Return the (x, y) coordinate for the center point of the cell that contains the specified text.  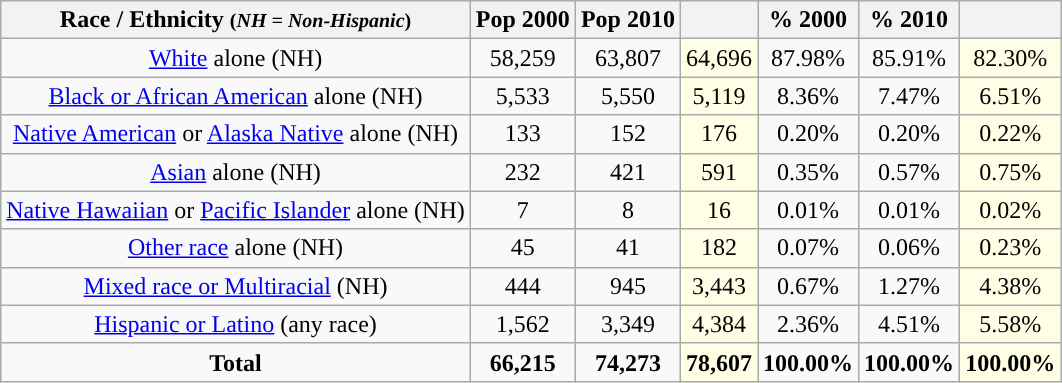
3,349 (628, 324)
6.51% (1010, 96)
41 (628, 248)
45 (522, 248)
4.38% (1010, 286)
Pop 2000 (522, 20)
Native American or Alaska Native alone (NH) (236, 134)
0.02% (1010, 210)
Asian alone (NH) (236, 172)
4,384 (718, 324)
7 (522, 210)
0.07% (808, 248)
0.06% (910, 248)
3,443 (718, 286)
152 (628, 134)
64,696 (718, 58)
182 (718, 248)
Total (236, 362)
444 (522, 286)
Race / Ethnicity (NH = Non-Hispanic) (236, 20)
5,533 (522, 96)
63,807 (628, 58)
2.36% (808, 324)
% 2000 (808, 20)
0.57% (910, 172)
0.67% (808, 286)
16 (718, 210)
421 (628, 172)
78,607 (718, 362)
Black or African American alone (NH) (236, 96)
White alone (NH) (236, 58)
Hispanic or Latino (any race) (236, 324)
1,562 (522, 324)
82.30% (1010, 58)
Mixed race or Multiracial (NH) (236, 286)
85.91% (910, 58)
8 (628, 210)
945 (628, 286)
87.98% (808, 58)
5,119 (718, 96)
232 (522, 172)
58,259 (522, 58)
5,550 (628, 96)
Pop 2010 (628, 20)
66,215 (522, 362)
0.35% (808, 172)
5.58% (1010, 324)
4.51% (910, 324)
591 (718, 172)
Native Hawaiian or Pacific Islander alone (NH) (236, 210)
0.75% (1010, 172)
Other race alone (NH) (236, 248)
176 (718, 134)
1.27% (910, 286)
7.47% (910, 96)
133 (522, 134)
8.36% (808, 96)
0.22% (1010, 134)
74,273 (628, 362)
0.23% (1010, 248)
% 2010 (910, 20)
